Capture the cell that displays the provided text and extract its (x, y) central coordinate. 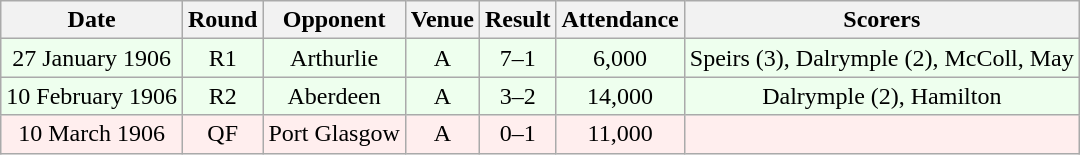
3–2 (518, 96)
6,000 (620, 58)
27 January 1906 (92, 58)
QF (222, 134)
R2 (222, 96)
Date (92, 20)
Attendance (620, 20)
14,000 (620, 96)
11,000 (620, 134)
Venue (442, 20)
7–1 (518, 58)
Scorers (882, 20)
0–1 (518, 134)
10 March 1906 (92, 134)
Round (222, 20)
Arthurlie (334, 58)
Result (518, 20)
Dalrymple (2), Hamilton (882, 96)
Speirs (3), Dalrymple (2), McColl, May (882, 58)
Opponent (334, 20)
R1 (222, 58)
Port Glasgow (334, 134)
Aberdeen (334, 96)
10 February 1906 (92, 96)
